Scan for the cell matching the given text and deliver its [x, y] coordinate at center. 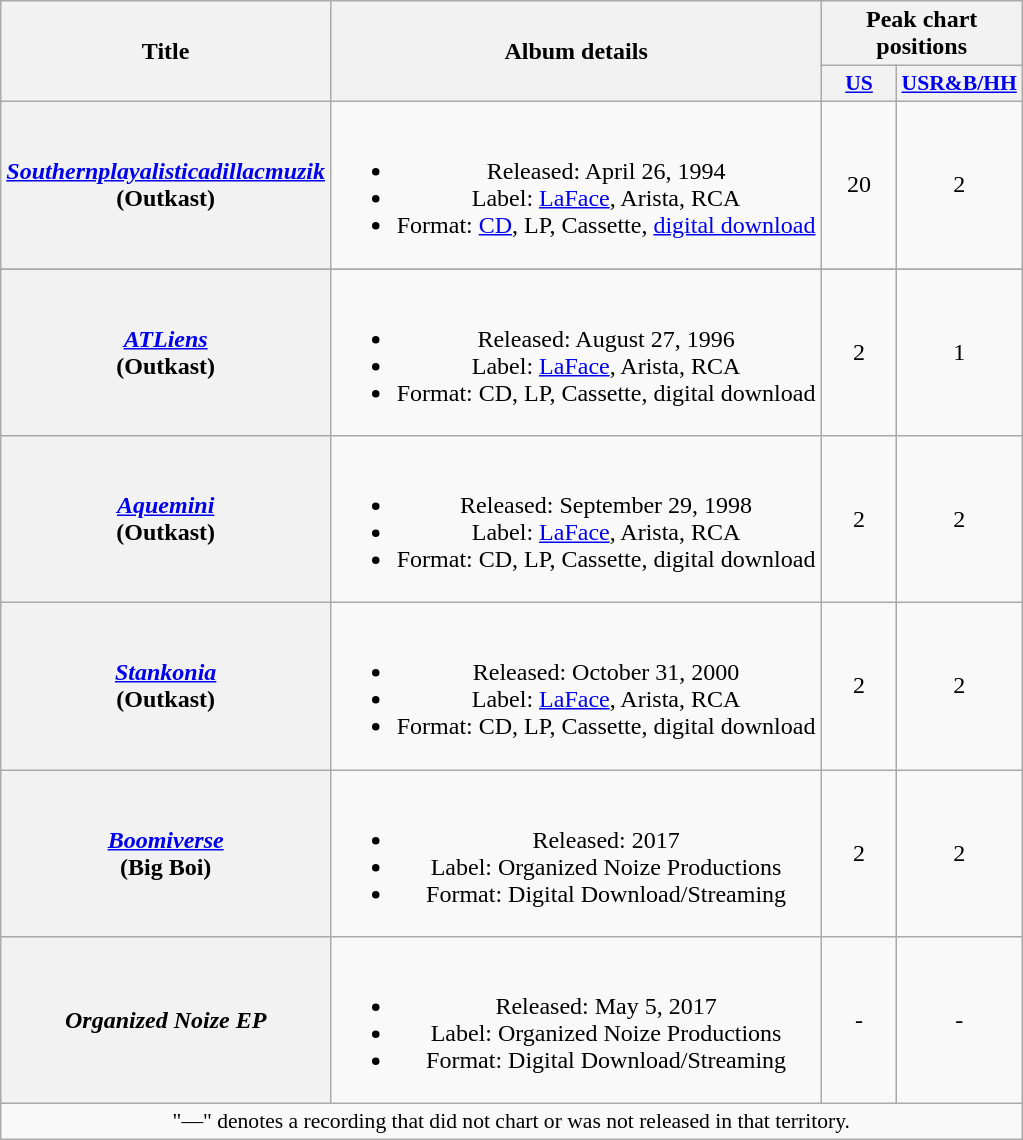
Album details [576, 52]
Southernplayalisticadillacmuzik(Outkast) [166, 184]
Peak chart positions [922, 34]
Released: April 26, 1994Label: LaFace, Arista, RCAFormat: CD, LP, Cassette, digital download [576, 184]
USR&B/HH [960, 84]
Boomiverse(Big Boi) [166, 854]
Title [166, 52]
Released: October 31, 2000Label: LaFace, Arista, RCAFormat: CD, LP, Cassette, digital download [576, 686]
US [860, 84]
20 [860, 184]
Released: May 5, 2017Label: Organized Noize ProductionsFormat: Digital Download/Streaming [576, 1020]
Stankonia(Outkast) [166, 686]
Released: August 27, 1996Label: LaFace, Arista, RCAFormat: CD, LP, Cassette, digital download [576, 352]
Released: 2017Label: Organized Noize ProductionsFormat: Digital Download/Streaming [576, 854]
"—" denotes a recording that did not chart or was not released in that territory. [512, 1122]
Organized Noize EP [166, 1020]
Released: September 29, 1998Label: LaFace, Arista, RCAFormat: CD, LP, Cassette, digital download [576, 520]
ATLiens(Outkast) [166, 352]
Aquemini(Outkast) [166, 520]
1 [960, 352]
